Detect which cell encompasses the target text, then output its (X, Y) center coordinate. 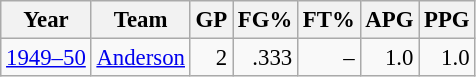
– (330, 58)
FG% (264, 20)
FT% (330, 20)
APG (390, 20)
PPG (447, 20)
GP (211, 20)
1949–50 (46, 58)
Year (46, 20)
2 (211, 58)
.333 (264, 58)
Team (140, 20)
Anderson (140, 58)
